Locate the cell with the specified text and output its [X, Y] center coordinate. 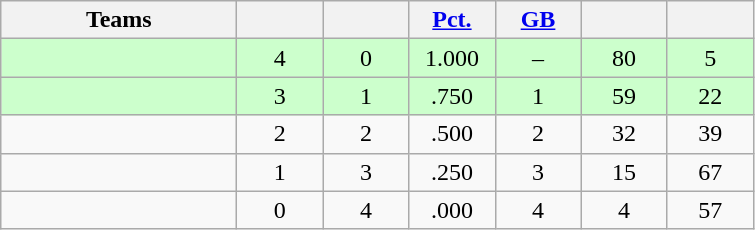
1.000 [452, 58]
15 [624, 172]
.500 [452, 134]
Pct. [452, 20]
59 [624, 96]
.000 [452, 210]
39 [710, 134]
– [538, 58]
22 [710, 96]
67 [710, 172]
57 [710, 210]
80 [624, 58]
.750 [452, 96]
.250 [452, 172]
Teams [119, 20]
32 [624, 134]
5 [710, 58]
GB [538, 20]
